Return the (X, Y) coordinate for the center point of the cell that contains the specified text.  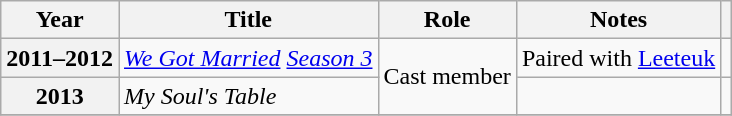
My Soul's Table (248, 96)
Title (248, 20)
Role (447, 20)
We Got Married Season 3 (248, 58)
2013 (60, 96)
Notes (618, 20)
2011–2012 (60, 58)
Paired with Leeteuk (618, 58)
Cast member (447, 77)
Year (60, 20)
